From the cell containing the given text, extract its center point as (X, Y) coordinate. 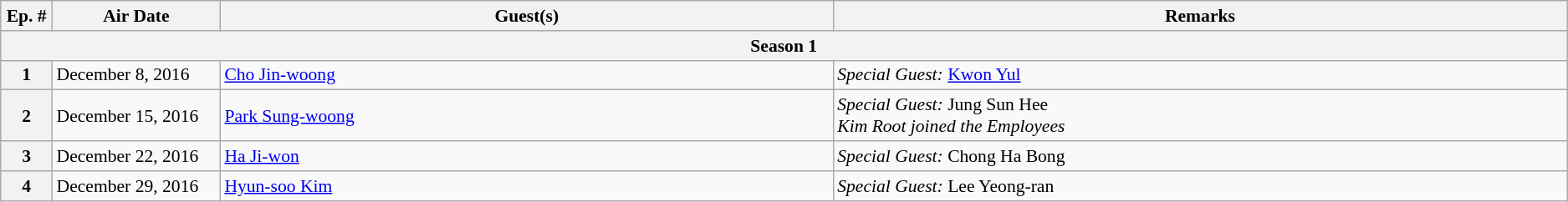
Ha Ji-won (527, 156)
Special Guest: Jung Sun HeeKim Root joined the Employees (1199, 115)
Air Date (137, 16)
Special Guest: Kwon Yul (1199, 75)
Ep. # (27, 16)
December 15, 2016 (137, 115)
Park Sung-woong (527, 115)
December 29, 2016 (137, 186)
Cho Jin-woong (527, 75)
Special Guest: Lee Yeong-ran (1199, 186)
Hyun-soo Kim (527, 186)
Remarks (1199, 16)
1 (27, 75)
4 (27, 186)
December 8, 2016 (137, 75)
December 22, 2016 (137, 156)
Season 1 (784, 46)
Guest(s) (527, 16)
Special Guest: Chong Ha Bong (1199, 156)
3 (27, 156)
2 (27, 115)
